Pinpoint the cell where the given text exists, returning its [X, Y] midpoint coordinate. 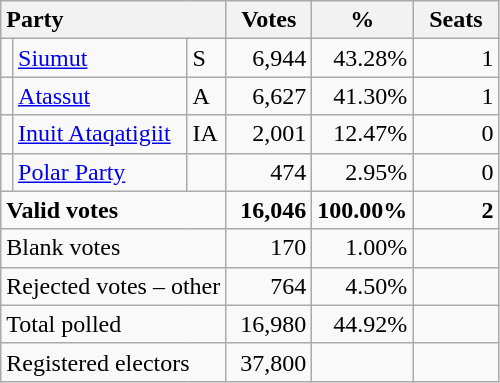
Votes [269, 20]
170 [269, 248]
12.47% [362, 134]
Polar Party [100, 172]
43.28% [362, 58]
4.50% [362, 286]
S [206, 58]
% [362, 20]
44.92% [362, 324]
Blank votes [114, 248]
6,944 [269, 58]
Total polled [114, 324]
Inuit Ataqatigiit [100, 134]
A [206, 96]
IA [206, 134]
Siumut [100, 58]
Valid votes [114, 210]
2.95% [362, 172]
2,001 [269, 134]
16,046 [269, 210]
Atassut [100, 96]
100.00% [362, 210]
2 [456, 210]
Registered electors [114, 362]
Rejected votes – other [114, 286]
6,627 [269, 96]
16,980 [269, 324]
Party [114, 20]
41.30% [362, 96]
Seats [456, 20]
1.00% [362, 248]
37,800 [269, 362]
474 [269, 172]
764 [269, 286]
